Scan for the cell matching the given text and deliver its (x, y) coordinate at center. 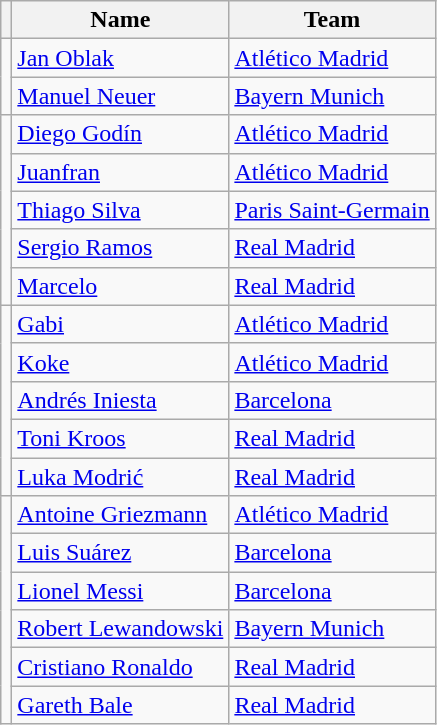
Juanfran (120, 172)
Robert Lewandowski (120, 629)
Marcelo (120, 286)
Andrés Iniesta (120, 400)
Jan Oblak (120, 58)
Gabi (120, 324)
Manuel Neuer (120, 96)
Sergio Ramos (120, 248)
Luka Modrić (120, 477)
Lionel Messi (120, 591)
Gareth Bale (120, 705)
Thiago Silva (120, 210)
Paris Saint-Germain (332, 210)
Cristiano Ronaldo (120, 667)
Antoine Griezmann (120, 515)
Toni Kroos (120, 438)
Team (332, 20)
Diego Godín (120, 134)
Luis Suárez (120, 553)
Name (120, 20)
Koke (120, 362)
